Identify which cell holds the provided text, then report its (x, y) central coordinate. 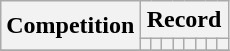
Competition (70, 26)
Record (184, 20)
